Find where the given text appears and provide that cell's center as [X, Y] coordinate. 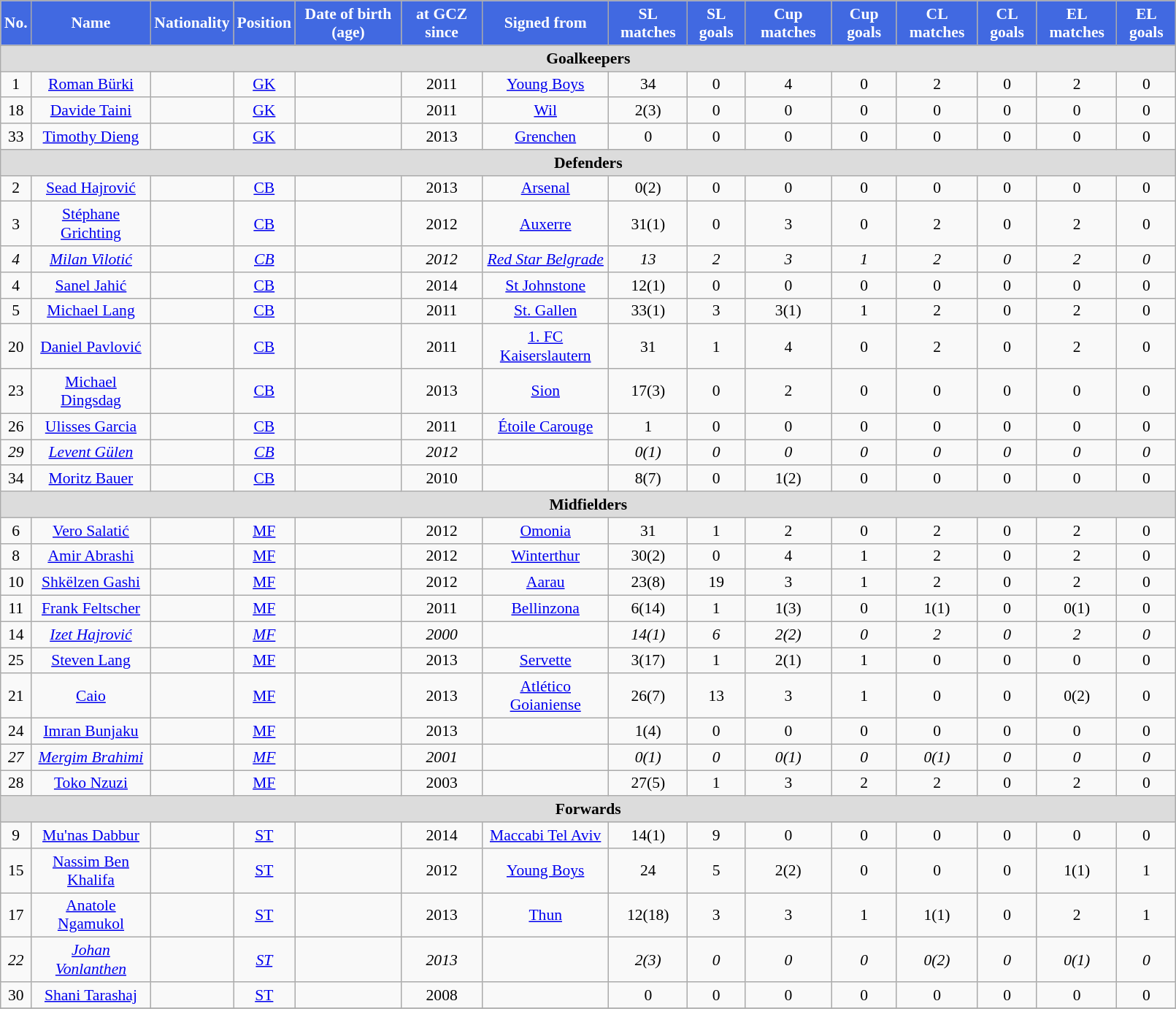
Amir Abrashi [91, 556]
33 [16, 137]
27(5) [648, 783]
No. [16, 23]
14 [16, 634]
Cup goals [864, 23]
CL goals [1007, 23]
Nassim Ben Khalifa [91, 870]
2001 [442, 757]
Nationality [191, 23]
Davide Taini [91, 111]
2010 [442, 479]
19 [717, 583]
Thun [545, 916]
Sion [545, 391]
Daniel Pavlović [91, 346]
25 [16, 661]
26(7) [648, 697]
Red Star Belgrade [545, 259]
Ulisses Garcia [91, 426]
Stéphane Grichting [91, 223]
EL goals [1146, 23]
Izet Hajrović [91, 634]
11 [16, 609]
Auxerre [545, 223]
28 [16, 783]
22 [16, 959]
Goalkeepers [588, 58]
Frank Feltscher [91, 609]
Servette [545, 661]
1. FC Kaiserslautern [545, 346]
SL matches [648, 23]
27 [16, 757]
Shkëlzen Gashi [91, 583]
Midfielders [588, 504]
Bellinzona [545, 609]
12(1) [648, 285]
Signed from [545, 23]
Michael Lang [91, 311]
8(7) [648, 479]
Date of birth (age) [348, 23]
23(8) [648, 583]
Toko Nzuzi [91, 783]
2008 [442, 995]
Winterthur [545, 556]
1(3) [788, 609]
Levent Gülen [91, 453]
26 [16, 426]
2(1) [788, 661]
Sanel Jahić [91, 285]
15 [16, 870]
Defenders [588, 163]
CL matches [937, 23]
Wil [545, 111]
Position [264, 23]
20 [16, 346]
1(2) [788, 479]
3(1) [788, 311]
6(14) [648, 609]
Atlético Goianiense [545, 697]
Forwards [588, 810]
2003 [442, 783]
Steven Lang [91, 661]
Vero Salatić [91, 531]
8 [16, 556]
Omonia [545, 531]
Roman Bürki [91, 85]
Mergim Brahimi [91, 757]
EL matches [1077, 23]
17 [16, 916]
Mu'nas Dabbur [91, 835]
29 [16, 453]
12(18) [648, 916]
10 [16, 583]
30 [16, 995]
Arsenal [545, 188]
3(17) [648, 661]
Timothy Dieng [91, 137]
Moritz Bauer [91, 479]
at GCZ since [442, 23]
Shani Tarashaj [91, 995]
17(3) [648, 391]
Grenchen [545, 137]
Cup matches [788, 23]
31(1) [648, 223]
SL goals [717, 23]
18 [16, 111]
Johan Vonlanthen [91, 959]
St Johnstone [545, 285]
Caio [91, 697]
23 [16, 391]
30(2) [648, 556]
21 [16, 697]
Sead Hajrović [91, 188]
Aarau [545, 583]
2000 [442, 634]
Name [91, 23]
Maccabi Tel Aviv [545, 835]
Imran Bunjaku [91, 732]
Anatole Ngamukol [91, 916]
Milan Vilotić [91, 259]
Michael Dingsdag [91, 391]
St. Gallen [545, 311]
33(1) [648, 311]
Étoile Carouge [545, 426]
1(4) [648, 732]
